Return (x, y) of the center of cell containing provided text 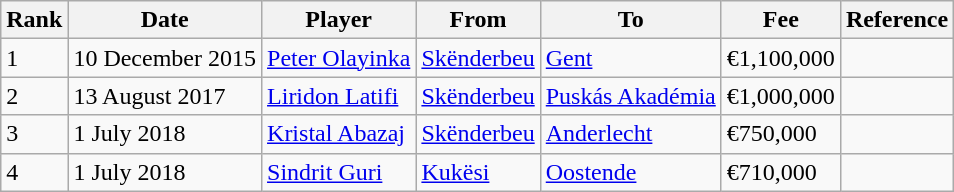
€1,100,000 (780, 58)
€710,000 (780, 172)
3 (34, 134)
Sindrit Guri (339, 172)
Date (165, 20)
From (478, 20)
Puskás Akadémia (630, 96)
€1,000,000 (780, 96)
Peter Olayinka (339, 58)
4 (34, 172)
Liridon Latifi (339, 96)
Player (339, 20)
1 (34, 58)
To (630, 20)
2 (34, 96)
Anderlecht (630, 134)
Reference (896, 20)
13 August 2017 (165, 96)
Oostende (630, 172)
Kristal Abazaj (339, 134)
Rank (34, 20)
Kukësi (478, 172)
10 December 2015 (165, 58)
Gent (630, 58)
€750,000 (780, 134)
Fee (780, 20)
